Return the [x, y] coordinate for the center point of the cell that contains the specified text.  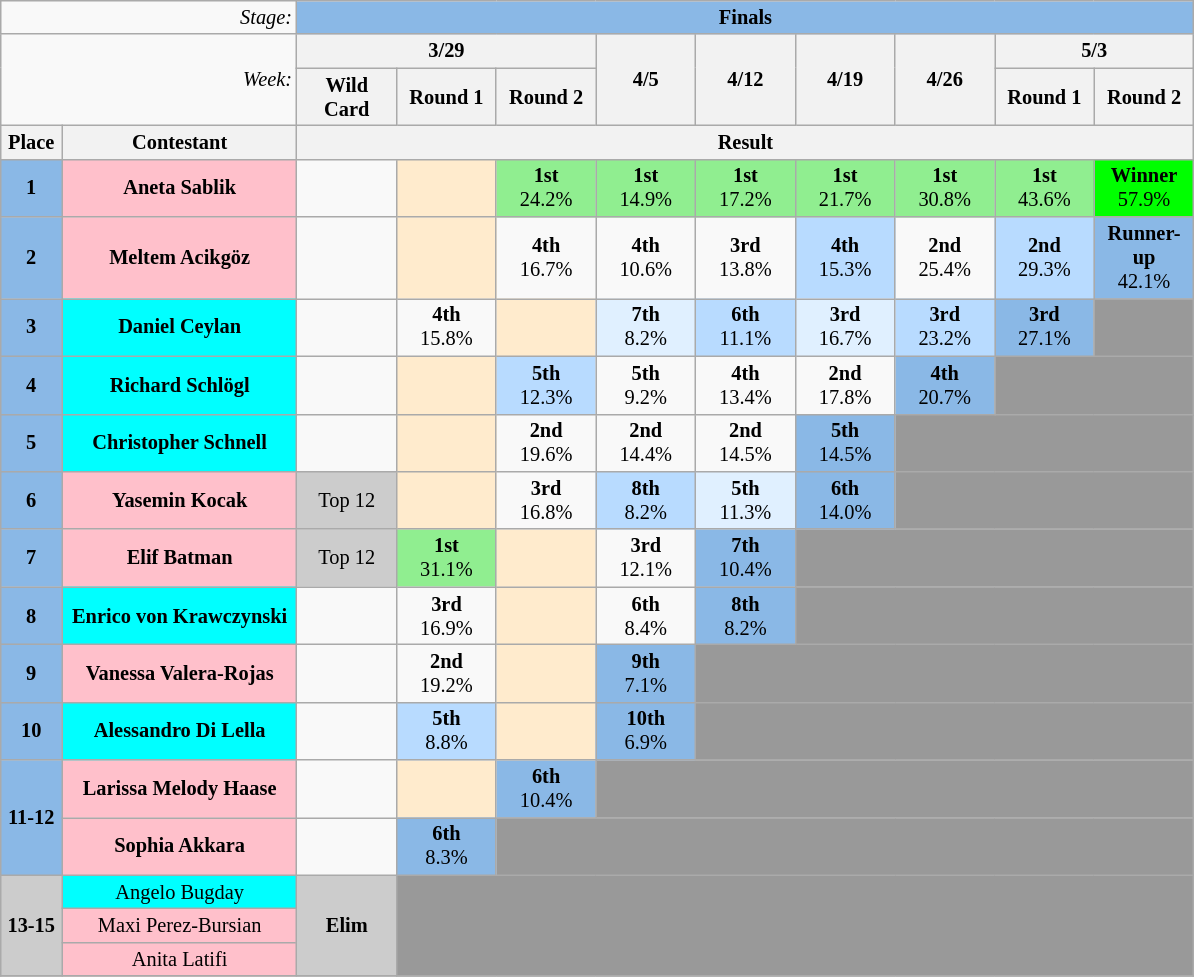
2 [31, 258]
2nd14.4% [646, 443]
Elif Batman [180, 558]
Anita Latifi [180, 959]
4/19 [845, 80]
Alessandro Di Lella [180, 731]
2nd25.4% [945, 258]
8 [31, 616]
13-15 [31, 926]
7th8.2% [646, 327]
4th15.8% [447, 327]
3rd12.1% [646, 558]
2nd19.6% [546, 443]
Week: [148, 80]
Elim [347, 926]
1st14.9% [646, 188]
Aneta Sablik [180, 188]
Christopher Schnell [180, 443]
3rd16.7% [845, 327]
Runner-up42.1% [1144, 258]
Place [31, 142]
6th11.1% [746, 327]
4/5 [646, 80]
3rd16.8% [546, 500]
1st21.7% [845, 188]
5th8.8% [447, 731]
Larissa Melody Haase [180, 789]
3rd13.8% [746, 258]
3rd27.1% [1045, 327]
10th6.9% [646, 731]
Wild Card [347, 97]
Stage: [148, 17]
1st17.2% [746, 188]
4th20.7% [945, 385]
2nd17.8% [845, 385]
6th14.0% [845, 500]
5th12.3% [546, 385]
7th10.4% [746, 558]
5th14.5% [845, 443]
5 [31, 443]
7 [31, 558]
3 [31, 327]
9 [31, 673]
Sophia Akkara [180, 846]
11-12 [31, 818]
2nd29.3% [1045, 258]
6th8.3% [447, 846]
5/3 [1094, 51]
1st30.8% [945, 188]
3rd16.9% [447, 616]
Result [746, 142]
Meltem Acikgöz [180, 258]
4th15.3% [845, 258]
6th8.4% [646, 616]
3rd23.2% [945, 327]
Richard Schlögl [180, 385]
9th7.1% [646, 673]
Vanessa Valera-Rojas [180, 673]
10 [31, 731]
Finals [746, 17]
Angelo Bugday [180, 892]
4th16.7% [546, 258]
5th9.2% [646, 385]
5th11.3% [746, 500]
4/12 [746, 80]
1st31.1% [447, 558]
1st24.2% [546, 188]
Contestant [180, 142]
6th10.4% [546, 789]
2nd14.5% [746, 443]
4/26 [945, 80]
1 [31, 188]
2nd19.2% [447, 673]
4th13.4% [746, 385]
1st43.6% [1045, 188]
4th10.6% [646, 258]
6 [31, 500]
4 [31, 385]
Enrico von Krawczynski [180, 616]
Winner57.9% [1144, 188]
Yasemin Kocak [180, 500]
Maxi Perez-Bursian [180, 925]
3/29 [446, 51]
Daniel Ceylan [180, 327]
